Scan for the cell matching the given text and deliver its [X, Y] coordinate at center. 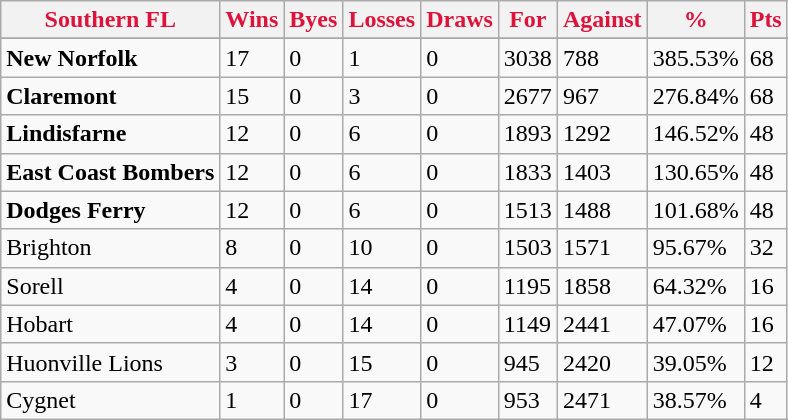
Against [602, 20]
Pts [766, 20]
10 [382, 248]
2677 [528, 96]
1858 [602, 286]
2471 [602, 400]
276.84% [696, 96]
Lindisfarne [110, 134]
1571 [602, 248]
Wins [252, 20]
Draws [460, 20]
New Norfolk [110, 58]
945 [528, 362]
32 [766, 248]
Byes [314, 20]
788 [602, 58]
64.32% [696, 286]
1149 [528, 324]
% [696, 20]
38.57% [696, 400]
Cygnet [110, 400]
8 [252, 248]
Hobart [110, 324]
146.52% [696, 134]
East Coast Bombers [110, 172]
1833 [528, 172]
Southern FL [110, 20]
Claremont [110, 96]
Brighton [110, 248]
3038 [528, 58]
39.05% [696, 362]
1513 [528, 210]
Dodges Ferry [110, 210]
1403 [602, 172]
101.68% [696, 210]
Losses [382, 20]
967 [602, 96]
953 [528, 400]
47.07% [696, 324]
130.65% [696, 172]
Sorell [110, 286]
1503 [528, 248]
1488 [602, 210]
95.67% [696, 248]
1893 [528, 134]
1292 [602, 134]
385.53% [696, 58]
Huonville Lions [110, 362]
For [528, 20]
2441 [602, 324]
1195 [528, 286]
2420 [602, 362]
